Detect which cell encompasses the target text, then output its [X, Y] center coordinate. 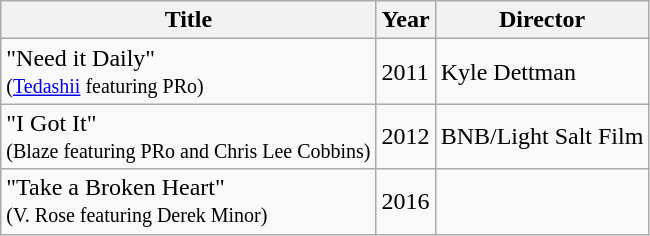
Title [188, 20]
Year [406, 20]
Kyle Dettman [542, 72]
BNB/Light Salt Film [542, 136]
2011 [406, 72]
2012 [406, 136]
2016 [406, 202]
"Take a Broken Heart" (V. Rose featuring Derek Minor) [188, 202]
"I Got It" (Blaze featuring PRo and Chris Lee Cobbins) [188, 136]
Director [542, 20]
"Need it Daily" (Tedashii featuring PRo) [188, 72]
